Detect which cell encompasses the target text, then output its (x, y) center coordinate. 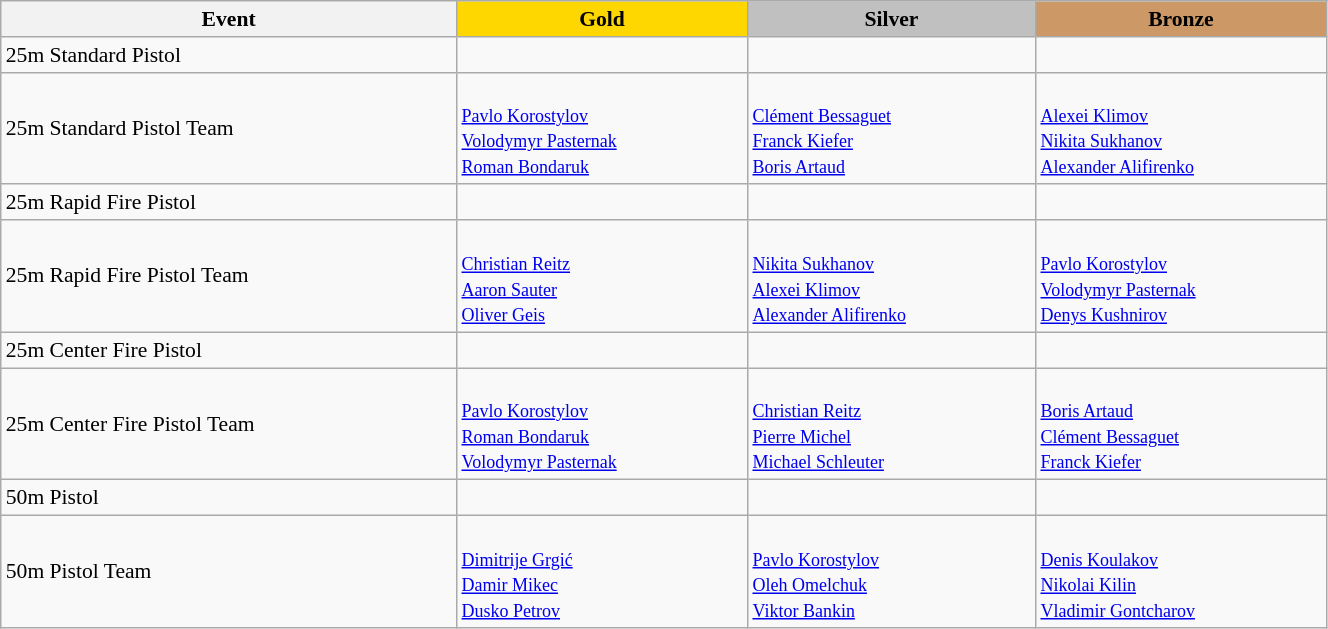
50m Pistol (229, 498)
Alexei KlimovNikita SukhanovAlexander Alifirenko (1180, 128)
Pavlo KorostylovVolodymyr PasternakRoman Bondaruk (602, 128)
25m Standard Pistol (229, 55)
25m Standard Pistol Team (229, 128)
Nikita SukhanovAlexei KlimovAlexander Alifirenko (891, 276)
50m Pistol Team (229, 572)
Christian ReitzAaron SauterOliver Geis (602, 276)
Denis KoulakovNikolai KilinVladimir Gontcharov (1180, 572)
Boris ArtaudClément BessaguetFranck Kiefer (1180, 424)
Event (229, 19)
25m Center Fire Pistol Team (229, 424)
Dimitrije GrgićDamir MikecDusko Petrov (602, 572)
Bronze (1180, 19)
Silver (891, 19)
Pavlo KorostylovOleh OmelchukViktor Bankin (891, 572)
25m Rapid Fire Pistol (229, 203)
25m Rapid Fire Pistol Team (229, 276)
25m Center Fire Pistol (229, 350)
Gold (602, 19)
Pavlo KorostylovVolodymyr PasternakDenys Kushnirov (1180, 276)
Pavlo KorostylovRoman BondarukVolodymyr Pasternak (602, 424)
Clément BessaguetFranck KieferBoris Artaud (891, 128)
Christian ReitzPierre MichelMichael Schleuter (891, 424)
